Extract the [X, Y] coordinate from the center of the cell holding the provided text.  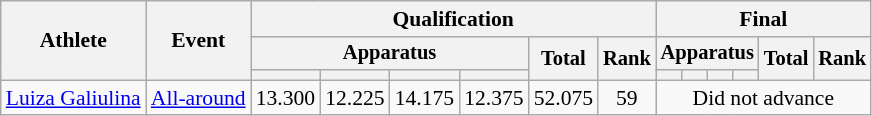
12.225 [354, 98]
Luiza Galiulina [74, 98]
13.300 [286, 98]
52.075 [564, 98]
Did not advance [764, 98]
All-around [198, 98]
14.175 [424, 98]
59 [627, 98]
Qualification [454, 19]
Final [764, 19]
Athlete [74, 40]
Event [198, 40]
12.375 [494, 98]
